From the cell containing the given text, extract its center point as (X, Y) coordinate. 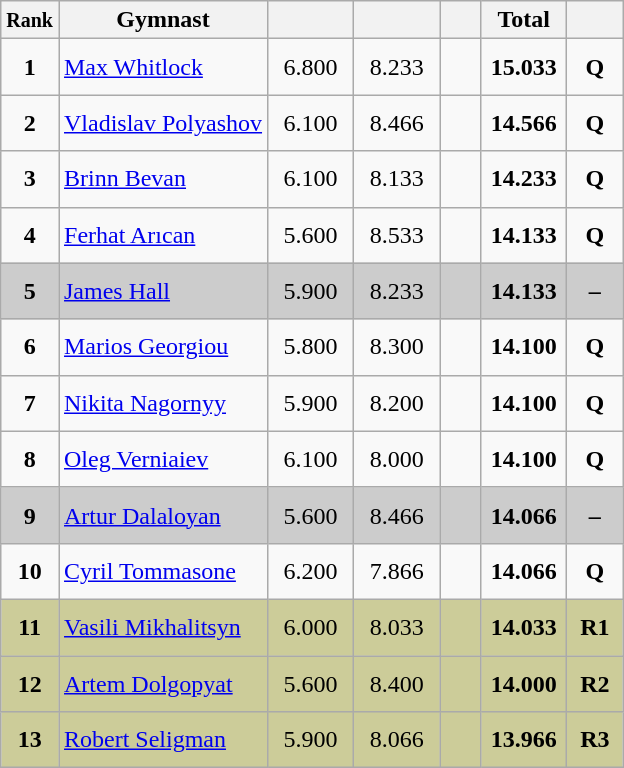
14.033 (524, 627)
Artur Dalaloyan (162, 515)
8.400 (397, 684)
6.200 (311, 571)
Nikita Nagornyy (162, 403)
3 (30, 179)
Marios Georgiou (162, 347)
15.033 (524, 67)
14.566 (524, 123)
Robert Seligman (162, 740)
Total (524, 20)
6 (30, 347)
8.533 (397, 235)
5.800 (311, 347)
R3 (595, 740)
R2 (595, 684)
9 (30, 515)
14.000 (524, 684)
8.000 (397, 459)
7.866 (397, 571)
8.066 (397, 740)
Rank (30, 20)
Artem Dolgopyat (162, 684)
13.966 (524, 740)
Max Whitlock (162, 67)
Oleg Verniaiev (162, 459)
1 (30, 67)
8.133 (397, 179)
6.800 (311, 67)
12 (30, 684)
R1 (595, 627)
10 (30, 571)
Vasili Mikhalitsyn (162, 627)
8.200 (397, 403)
Vladislav Polyashov (162, 123)
13 (30, 740)
7 (30, 403)
5 (30, 291)
Gymnast (162, 20)
14.233 (524, 179)
8.300 (397, 347)
11 (30, 627)
2 (30, 123)
Brinn Bevan (162, 179)
James Hall (162, 291)
4 (30, 235)
Ferhat Arıcan (162, 235)
8 (30, 459)
8.033 (397, 627)
Cyril Tommasone (162, 571)
6.000 (311, 627)
